Return the [x, y] coordinate for the center point of the cell that contains the specified text.  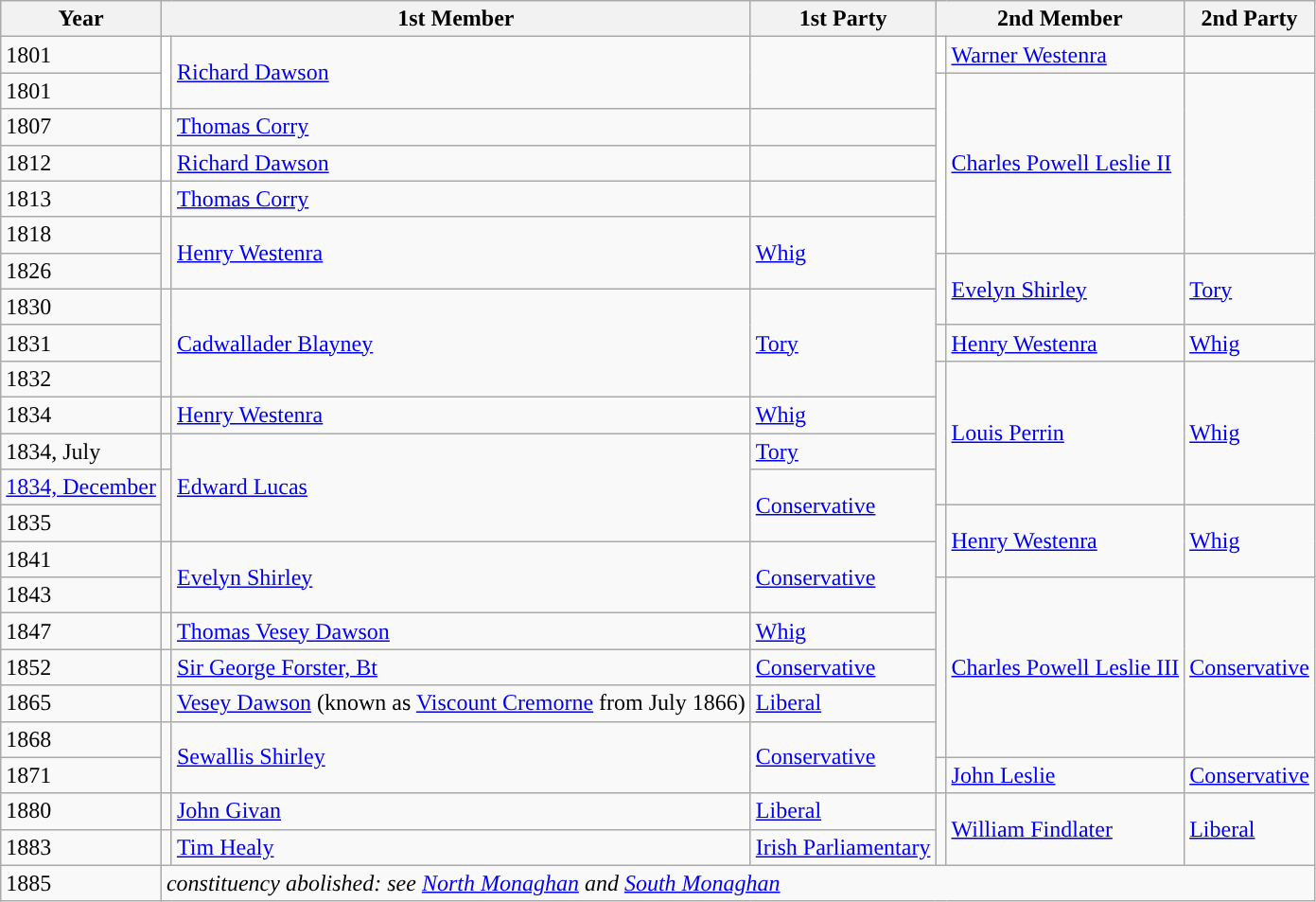
1843 [81, 595]
1847 [81, 631]
1807 [81, 127]
constituency abolished: see North Monaghan and South Monaghan [738, 883]
Year [81, 19]
1812 [81, 163]
John Givan [461, 811]
1831 [81, 343]
Charles Powell Leslie II [1065, 163]
Charles Powell Leslie III [1065, 667]
Thomas Vesey Dawson [461, 631]
2nd Member [1060, 19]
Irish Parliamentary [843, 847]
1883 [81, 847]
2nd Party [1250, 19]
Tim Healy [461, 847]
1871 [81, 775]
1st Member [456, 19]
Cadwallader Blayney [461, 343]
1st Party [843, 19]
Louis Perrin [1065, 433]
1841 [81, 559]
1834 [81, 415]
1834, July [81, 451]
1826 [81, 271]
1880 [81, 811]
Sir George Forster, Bt [461, 667]
1868 [81, 739]
John Leslie [1065, 775]
1885 [81, 883]
1832 [81, 379]
1852 [81, 667]
Sewallis Shirley [461, 757]
Warner Westenra [1065, 55]
1835 [81, 523]
Edward Lucas [461, 487]
1830 [81, 307]
William Findlater [1065, 829]
1834, December [81, 487]
Vesey Dawson (known as Viscount Cremorne from July 1866) [461, 703]
1818 [81, 235]
1865 [81, 703]
1813 [81, 199]
